Search for the cell housing the specified text and yield its (X, Y) center coordinate. 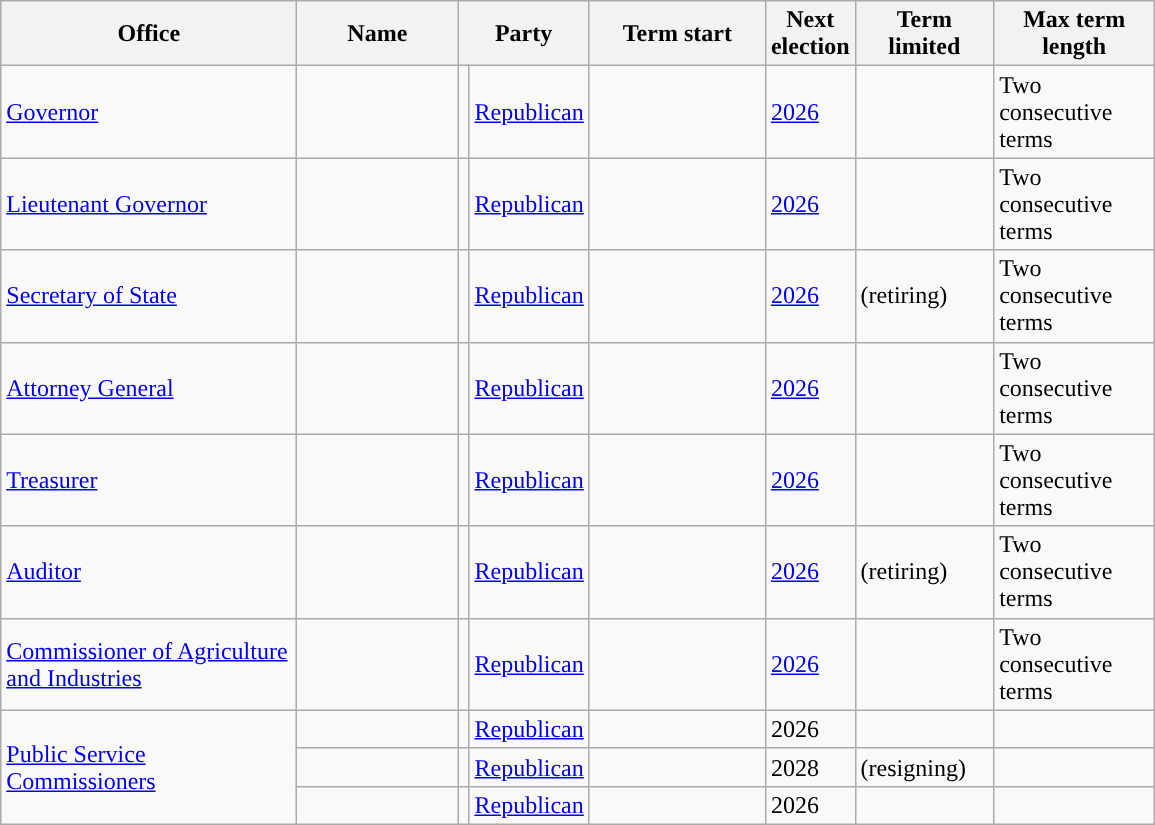
Name (378, 34)
Term start (677, 34)
(resigning) (924, 767)
Public Service Commissioners (149, 767)
Office (149, 34)
Party (524, 34)
Attorney General (149, 388)
Term limited (924, 34)
Next election (810, 34)
Governor (149, 112)
2028 (810, 767)
Max term length (1074, 34)
Secretary of State (149, 296)
Treasurer (149, 480)
Commissioner of Agriculture and Industries (149, 664)
Auditor (149, 572)
Lieutenant Governor (149, 204)
